For the text-containing cell, return its midpoint in (x, y) coordinate format. 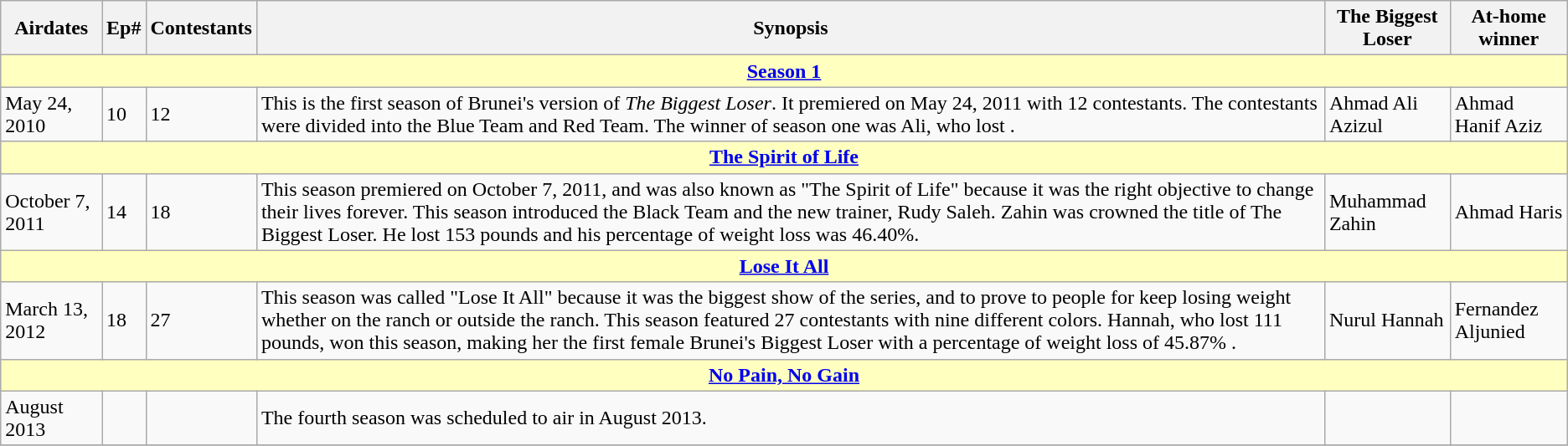
Synopsis (791, 28)
Ahmad Haris (1509, 212)
Fernandez Aljunied (1509, 320)
Ahmad Ali Azizul (1387, 114)
October 7, 2011 (52, 212)
Ahmad Hanif Aziz (1509, 114)
The Biggest Loser (1387, 28)
Nurul Hannah (1387, 320)
August 2013 (52, 418)
14 (124, 212)
12 (201, 114)
Ep# (124, 28)
The fourth season was scheduled to air in August 2013. (791, 418)
At-home winner (1509, 28)
March 13, 2012 (52, 320)
Lose It All (784, 266)
27 (201, 320)
Airdates (52, 28)
Season 1 (784, 71)
Muhammad Zahin (1387, 212)
May 24, 2010 (52, 114)
Contestants (201, 28)
10 (124, 114)
The Spirit of Life (784, 157)
No Pain, No Gain (784, 375)
